For the text-containing cell, return its midpoint in (x, y) coordinate format. 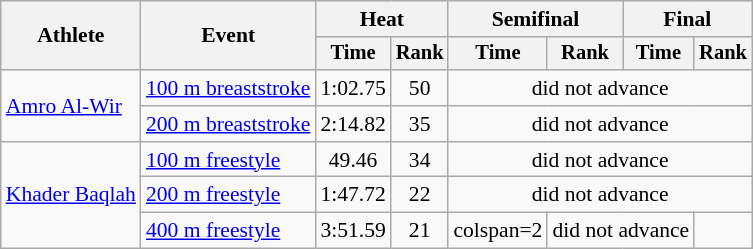
Event (228, 36)
49.46 (352, 160)
200 m freestyle (228, 195)
colspan=2 (498, 231)
1:47.72 (352, 195)
50 (420, 88)
100 m freestyle (228, 160)
22 (420, 195)
21 (420, 231)
Amro Al-Wir (71, 106)
Athlete (71, 36)
3:51.59 (352, 231)
Final (688, 19)
Khader Baqlah (71, 196)
2:14.82 (352, 124)
34 (420, 160)
200 m breaststroke (228, 124)
1:02.75 (352, 88)
Heat (382, 19)
400 m freestyle (228, 231)
35 (420, 124)
Semifinal (535, 19)
100 m breaststroke (228, 88)
